Search for the cell housing the specified text and yield its [x, y] center coordinate. 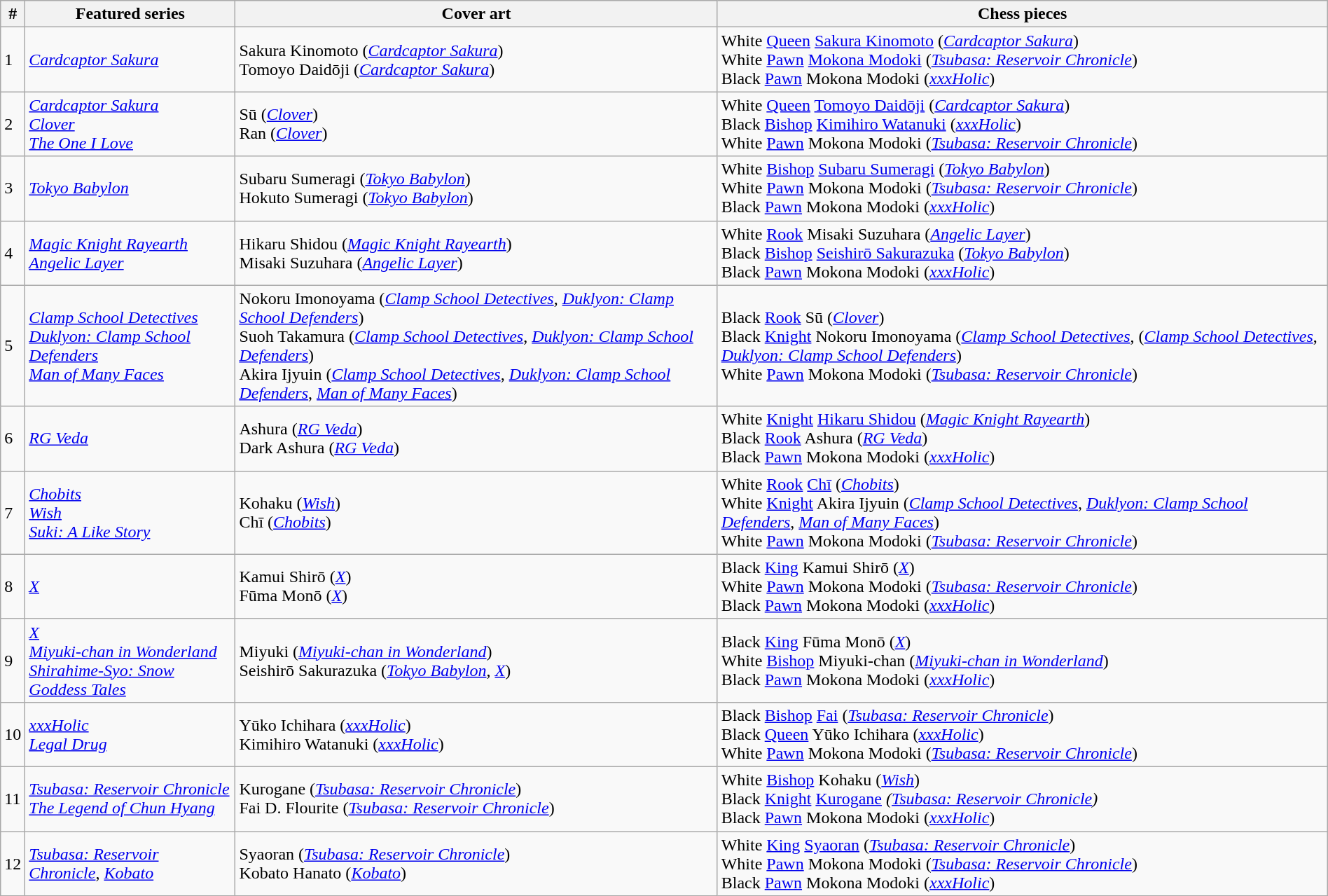
Tsubasa: Reservoir ChronicleThe Legend of Chun Hyang [130, 799]
Tokyo Babylon [130, 188]
4 [13, 253]
Cover art [476, 14]
Sū (Clover)Ran (Clover) [476, 124]
White Queen Sakura Kinomoto (Cardcaptor Sakura)White Pawn Mokona Modoki (Tsubasa: Reservoir Chronicle)Black Pawn Mokona Modoki (xxxHolic) [1023, 60]
Clamp School DetectivesDuklyon: Clamp School DefendersMan of Many Faces [130, 346]
ChobitsWishSuki: A Like Story [130, 513]
White Knight Hikaru Shidou (Magic Knight Rayearth)Black Rook Ashura (RG Veda)Black Pawn Mokona Modoki (xxxHolic) [1023, 439]
Magic Knight RayearthAngelic Layer [130, 253]
White Bishop Subaru Sumeragi (Tokyo Babylon)White Pawn Mokona Modoki (Tsubasa: Reservoir Chronicle)Black Pawn Mokona Modoki (xxxHolic) [1023, 188]
7 [13, 513]
Yūko Ichihara (xxxHolic)Kimihiro Watanuki (xxxHolic) [476, 734]
3 [13, 188]
X [130, 586]
Black Bishop Fai (Tsubasa: Reservoir Chronicle)Black Queen Yūko Ichihara (xxxHolic)White Pawn Mokona Modoki (Tsubasa: Reservoir Chronicle) [1023, 734]
White Bishop Kohaku (Wish)Black Knight Kurogane (Tsubasa: Reservoir Chronicle)Black Pawn Mokona Modoki (xxxHolic) [1023, 799]
Syaoran (Tsubasa: Reservoir Chronicle) Kobato Hanato (Kobato) [476, 863]
10 [13, 734]
Black King Fūma Monō (X)White Bishop Miyuki-chan (Miyuki-chan in Wonderland)Black Pawn Mokona Modoki (xxxHolic) [1023, 660]
Miyuki (Miyuki-chan in Wonderland)Seishirō Sakurazuka (Tokyo Babylon, X) [476, 660]
Featured series [130, 14]
RG Veda [130, 439]
Chess pieces [1023, 14]
Ashura (RG Veda)Dark Ashura (RG Veda) [476, 439]
2 [13, 124]
Cardcaptor Sakura [130, 60]
# [13, 14]
White Rook Misaki Suzuhara (Angelic Layer)Black Bishop Seishirō Sakurazuka (Tokyo Babylon)Black Pawn Mokona Modoki (xxxHolic) [1023, 253]
12 [13, 863]
11 [13, 799]
Tsubasa: Reservoir Chronicle, Kobato [130, 863]
Cardcaptor SakuraCloverThe One I Love [130, 124]
Subaru Sumeragi (Tokyo Babylon)Hokuto Sumeragi (Tokyo Babylon) [476, 188]
Sakura Kinomoto (Cardcaptor Sakura)Tomoyo Daidōji (Cardcaptor Sakura) [476, 60]
8 [13, 586]
1 [13, 60]
5 [13, 346]
xxxHolicLegal Drug [130, 734]
White King Syaoran (Tsubasa: Reservoir Chronicle)White Pawn Mokona Modoki (Tsubasa: Reservoir Chronicle)Black Pawn Mokona Modoki (xxxHolic) [1023, 863]
White Queen Tomoyo Daidōji (Cardcaptor Sakura)Black Bishop Kimihiro Watanuki (xxxHolic)White Pawn Mokona Modoki (Tsubasa: Reservoir Chronicle) [1023, 124]
Kurogane (Tsubasa: Reservoir Chronicle) Fai D. Flourite (Tsubasa: Reservoir Chronicle) [476, 799]
6 [13, 439]
Hikaru Shidou (Magic Knight Rayearth)Misaki Suzuhara (Angelic Layer) [476, 253]
9 [13, 660]
Kamui Shirō (X)Fūma Monō (X) [476, 586]
XMiyuki-chan in WonderlandShirahime-Syo: Snow Goddess Tales [130, 660]
Black King Kamui Shirō (X)White Pawn Mokona Modoki (Tsubasa: Reservoir Chronicle)Black Pawn Mokona Modoki (xxxHolic) [1023, 586]
Kohaku (Wish)Chī (Chobits) [476, 513]
